Find where the given text appears and provide that cell's center as [X, Y] coordinate. 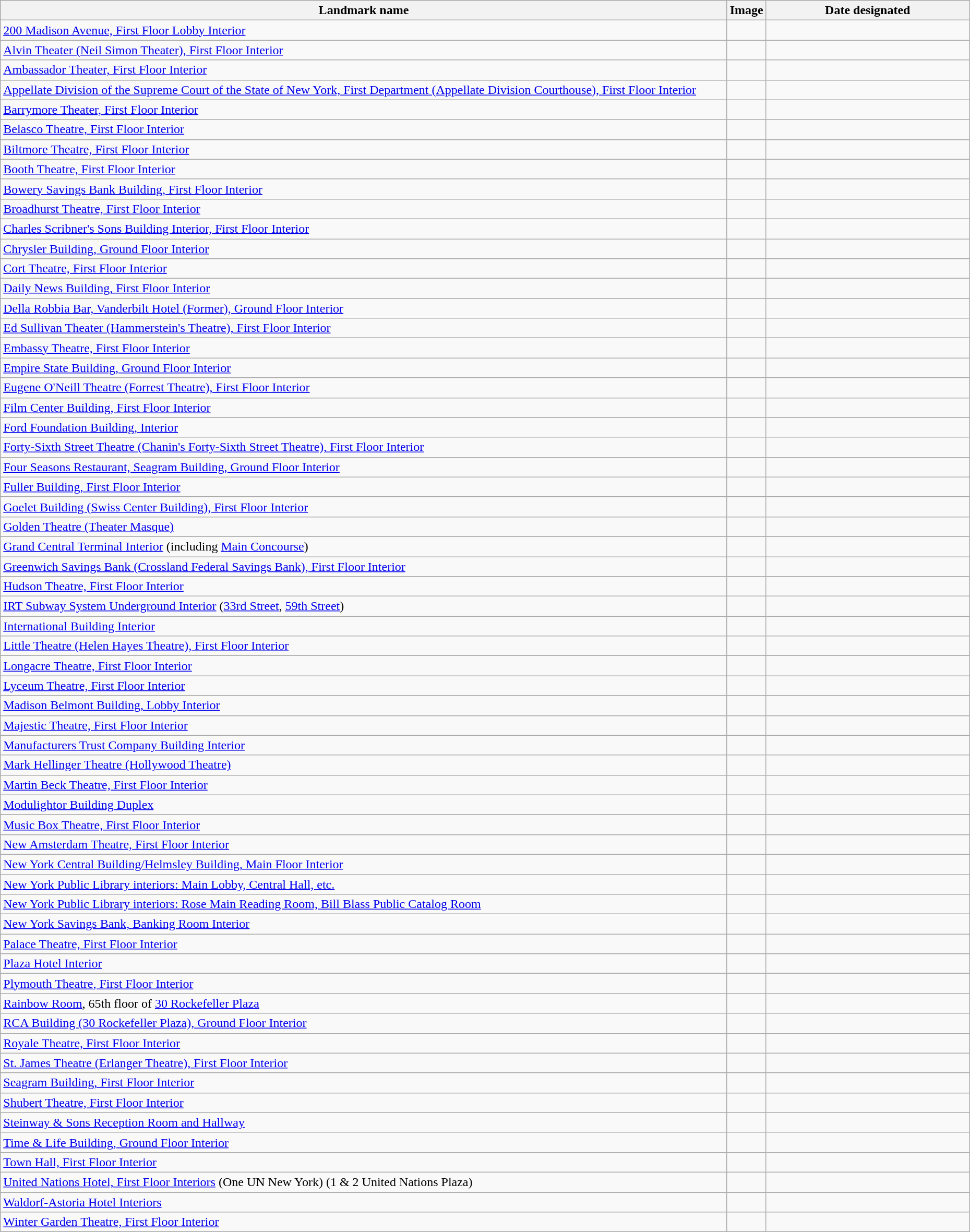
Alvin Theater (Neil Simon Theater), First Floor Interior [364, 50]
Madison Belmont Building, Lobby Interior [364, 705]
Goelet Building (Swiss Center Building), First Floor Interior [364, 507]
New York Savings Bank, Banking Room Interior [364, 924]
Ed Sullivan Theater (Hammerstein's Theatre), First Floor Interior [364, 328]
Bowery Savings Bank Building, First Floor Interior [364, 189]
Appellate Division of the Supreme Court of the State of New York, First Department (Appellate Division Courthouse), First Floor Interior [364, 90]
Time & Life Building, Ground Floor Interior [364, 1142]
Image [746, 10]
Plymouth Theatre, First Floor Interior [364, 984]
Four Seasons Restaurant, Seagram Building, Ground Floor Interior [364, 467]
Rainbow Room, 65th floor of 30 Rockefeller Plaza [364, 1003]
Golden Theatre (Theater Masque) [364, 527]
Grand Central Terminal Interior (including Main Concourse) [364, 546]
Landmark name [364, 10]
Barrymore Theater, First Floor Interior [364, 110]
Majestic Theatre, First Floor Interior [364, 725]
Broadhurst Theatre, First Floor Interior [364, 209]
New York Public Library interiors: Main Lobby, Central Hall, etc. [364, 884]
IRT Subway System Underground Interior (33rd Street, 59th Street) [364, 606]
Winter Garden Theatre, First Floor Interior [364, 1222]
Daily News Building, First Floor Interior [364, 289]
Booth Theatre, First Floor Interior [364, 169]
Plaza Hotel Interior [364, 964]
Eugene O'Neill Theatre (Forrest Theatre), First Floor Interior [364, 388]
Music Box Theatre, First Floor Interior [364, 824]
Longacre Theatre, First Floor Interior [364, 666]
New York Central Building/Helmsley Building, Main Floor Interior [364, 864]
Royale Theatre, First Floor Interior [364, 1043]
Embassy Theatre, First Floor Interior [364, 348]
Belasco Theatre, First Floor Interior [364, 129]
Martin Beck Theatre, First Floor Interior [364, 785]
Fuller Building, First Floor Interior [364, 487]
St. James Theatre (Erlanger Theatre), First Floor Interior [364, 1063]
Little Theatre (Helen Hayes Theatre), First Floor Interior [364, 646]
Empire State Building, Ground Floor Interior [364, 368]
Greenwich Savings Bank (Crossland Federal Savings Bank), First Floor Interior [364, 566]
Shubert Theatre, First Floor Interior [364, 1103]
Manufacturers Trust Company Building Interior [364, 745]
New York Public Library interiors: Rose Main Reading Room, Bill Blass Public Catalog Room [364, 904]
Town Hall, First Floor Interior [364, 1162]
United Nations Hotel, First Floor Interiors (One UN New York) (1 & 2 United Nations Plaza) [364, 1182]
Della Robbia Bar, Vanderbilt Hotel (Former), Ground Floor Interior [364, 308]
Waldorf-Astoria Hotel Interiors [364, 1202]
Seagram Building, First Floor Interior [364, 1083]
200 Madison Avenue, First Floor Lobby Interior [364, 30]
International Building Interior [364, 626]
Chrysler Building, Ground Floor Interior [364, 249]
Biltmore Theatre, First Floor Interior [364, 149]
Palace Theatre, First Floor Interior [364, 944]
Hudson Theatre, First Floor Interior [364, 587]
Cort Theatre, First Floor Interior [364, 269]
RCA Building (30 Rockefeller Plaza), Ground Floor Interior [364, 1023]
Mark Hellinger Theatre (Hollywood Theatre) [364, 765]
Lyceum Theatre, First Floor Interior [364, 686]
Forty-Sixth Street Theatre (Chanin's Forty-Sixth Street Theatre), First Floor Interior [364, 447]
New Amsterdam Theatre, First Floor Interior [364, 844]
Date designated [867, 10]
Film Center Building, First Floor Interior [364, 408]
Steinway & Sons Reception Room and Hallway [364, 1122]
Charles Scribner's Sons Building Interior, First Floor Interior [364, 229]
Ambassador Theater, First Floor Interior [364, 70]
Modulightor Building Duplex [364, 805]
Ford Foundation Building, Interior [364, 427]
